Extract the (x, y) coordinate from the center of the cell holding the provided text.  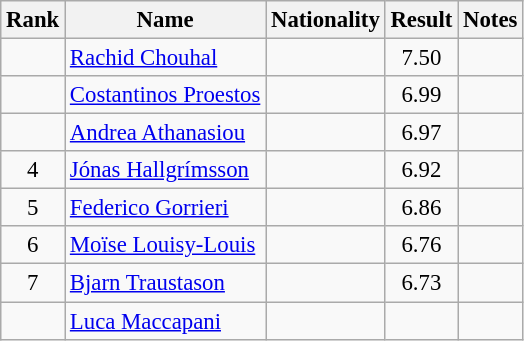
7.50 (422, 58)
Luca Maccapani (166, 321)
Bjarn Traustason (166, 283)
4 (33, 170)
6 (33, 245)
6.76 (422, 245)
7 (33, 283)
Result (422, 20)
Notes (490, 20)
6.97 (422, 133)
Jónas Hallgrímsson (166, 170)
Andrea Athanasiou (166, 133)
6.73 (422, 283)
6.86 (422, 208)
Moïse Louisy-Louis (166, 245)
5 (33, 208)
6.92 (422, 170)
Federico Gorrieri (166, 208)
Rachid Chouhal (166, 58)
6.99 (422, 95)
Rank (33, 20)
Costantinos Proestos (166, 95)
Nationality (326, 20)
Name (166, 20)
